From the cell containing the given text, extract its center point as (X, Y) coordinate. 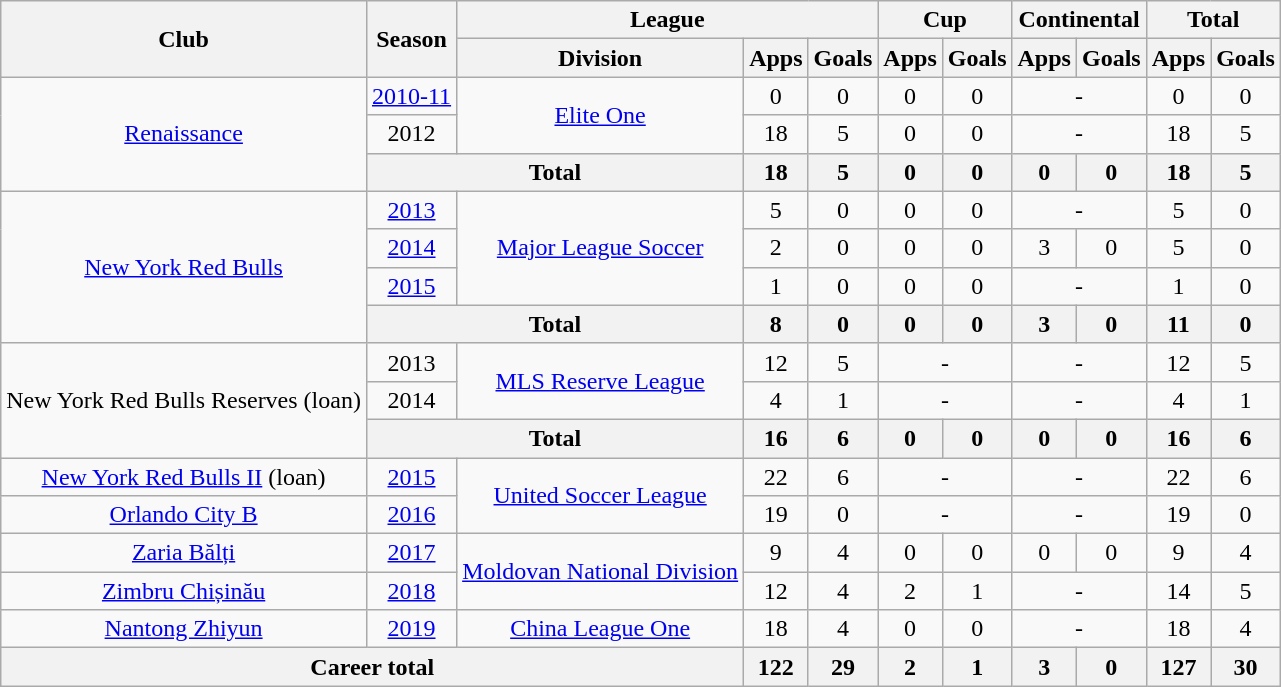
League (668, 20)
Career total (372, 667)
Season (411, 39)
Moldovan National Division (600, 572)
Continental (1079, 20)
2019 (411, 629)
2018 (411, 591)
New York Red Bulls (184, 267)
Nantong Zhiyun (184, 629)
122 (776, 667)
2010-11 (411, 96)
New York Red Bulls Reserves (loan) (184, 400)
United Soccer League (600, 496)
8 (776, 324)
Cup (945, 20)
Zaria Bălți (184, 553)
Orlando City B (184, 515)
Zimbru Chișinău (184, 591)
127 (1178, 667)
Club (184, 39)
New York Red Bulls II (loan) (184, 477)
14 (1178, 591)
MLS Reserve League (600, 381)
30 (1246, 667)
Division (600, 58)
29 (843, 667)
Elite One (600, 115)
Renaissance (184, 134)
Major League Soccer (600, 248)
11 (1178, 324)
2012 (411, 134)
2017 (411, 553)
2016 (411, 515)
China League One (600, 629)
